Extract the [x, y] coordinate from the center of the cell holding the provided text.  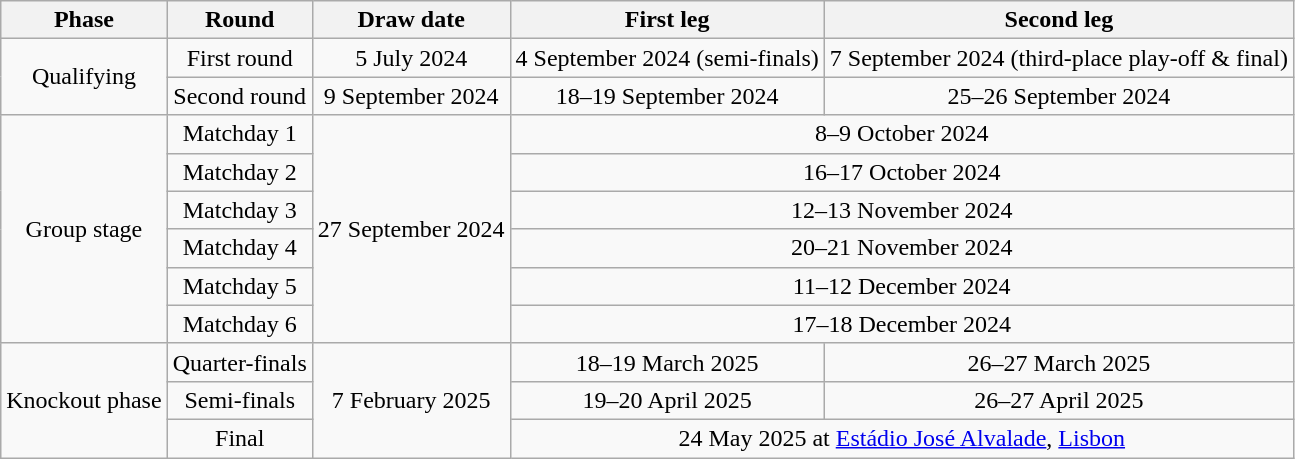
First round [240, 58]
Phase [84, 20]
5 July 2024 [411, 58]
Draw date [411, 20]
Matchday 3 [240, 210]
18–19 March 2025 [667, 362]
7 February 2025 [411, 400]
7 September 2024 (third-place play-off & final) [1058, 58]
25–26 September 2024 [1058, 96]
Knockout phase [84, 400]
Final [240, 438]
19–20 April 2025 [667, 400]
8–9 October 2024 [902, 134]
24 May 2025 at Estádio José Alvalade, Lisbon [902, 438]
12–13 November 2024 [902, 210]
27 September 2024 [411, 229]
Semi-finals [240, 400]
Group stage [84, 229]
Matchday 5 [240, 286]
Quarter-finals [240, 362]
4 September 2024 (semi-finals) [667, 58]
18–19 September 2024 [667, 96]
Matchday 6 [240, 324]
Matchday 2 [240, 172]
11–12 December 2024 [902, 286]
Round [240, 20]
26–27 March 2025 [1058, 362]
20–21 November 2024 [902, 248]
16–17 October 2024 [902, 172]
Second leg [1058, 20]
26–27 April 2025 [1058, 400]
17–18 December 2024 [902, 324]
First leg [667, 20]
Second round [240, 96]
Matchday 4 [240, 248]
Matchday 1 [240, 134]
9 September 2024 [411, 96]
Qualifying [84, 77]
